Capture the cell that displays the provided text and extract its (X, Y) central coordinate. 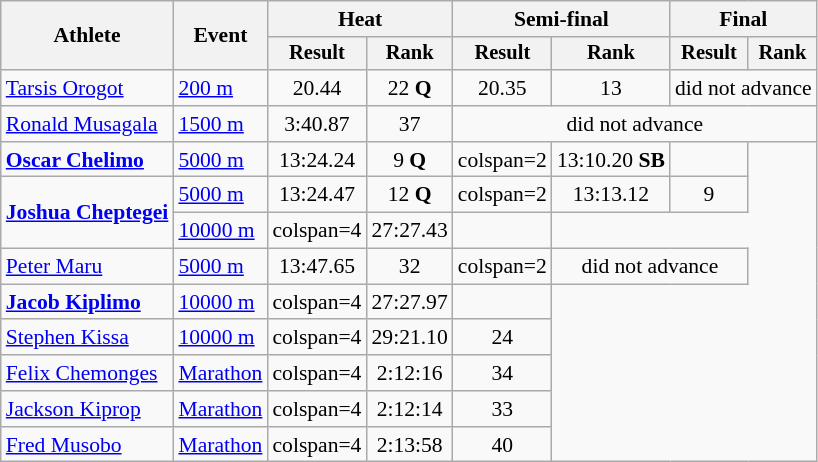
2:12:14 (409, 409)
Oscar Chelimo (88, 160)
13:10.20 SB (611, 160)
29:21.10 (409, 338)
Heat (360, 19)
13:24.24 (316, 160)
Jackson Kiprop (88, 409)
13 (611, 88)
13:47.65 (316, 267)
22 Q (409, 88)
20.35 (502, 88)
27:27.43 (409, 231)
32 (409, 267)
1500 m (220, 124)
37 (409, 124)
13:13.12 (611, 195)
Tarsis Orogot (88, 88)
20.44 (316, 88)
24 (502, 338)
13:24.47 (316, 195)
Stephen Kissa (88, 338)
Final (744, 19)
200 m (220, 88)
3:40.87 (316, 124)
34 (502, 373)
9 Q (409, 160)
Semi-final (562, 19)
27:27.97 (409, 302)
Jacob Kiplimo (88, 302)
Athlete (88, 36)
Felix Chemonges (88, 373)
Peter Maru (88, 267)
33 (502, 409)
Ronald Musagala (88, 124)
9 (709, 195)
Event (220, 36)
Joshua Cheptegei (88, 212)
12 Q (409, 195)
2:12:16 (409, 373)
